Provide the (X, Y) coordinate of the cell's center where the given text is located.  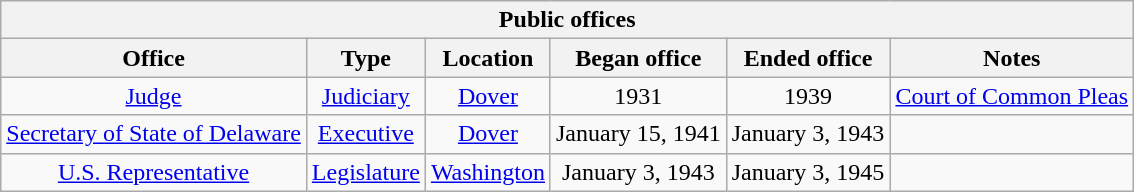
Judge (154, 96)
Secretary of State of Delaware (154, 134)
Location (488, 58)
U.S. Representative (154, 172)
January 15, 1941 (638, 134)
Court of Common Pleas (1012, 96)
Executive (366, 134)
Notes (1012, 58)
Public offices (568, 20)
1939 (808, 96)
Ended office (808, 58)
Washington (488, 172)
Type (366, 58)
Began office (638, 58)
Legislature (366, 172)
Judiciary (366, 96)
January 3, 1945 (808, 172)
Office (154, 58)
1931 (638, 96)
